Locate the cell with the specified text and output its [x, y] center coordinate. 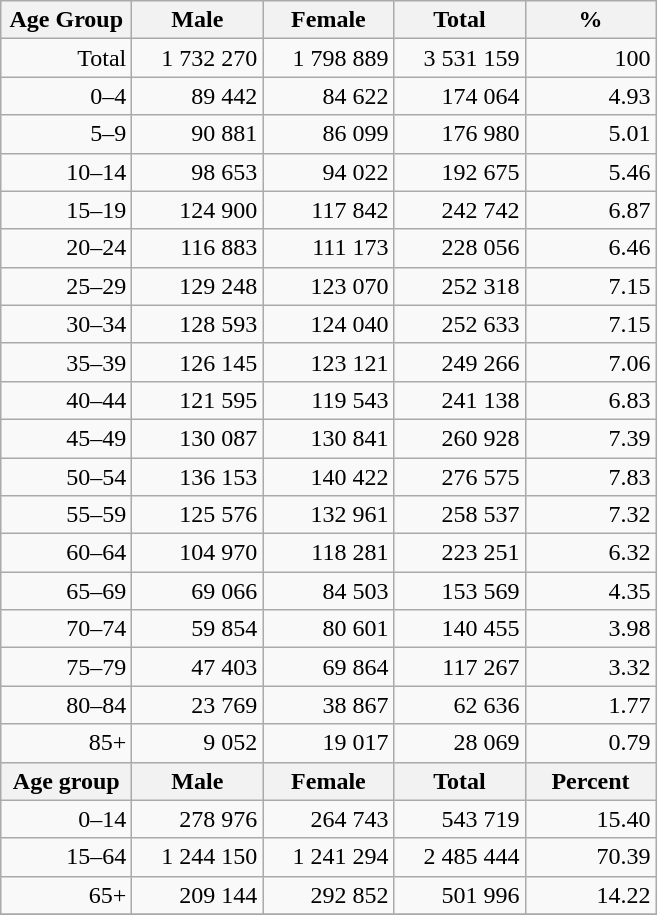
125 576 [198, 515]
30–34 [66, 324]
28 069 [460, 743]
140 422 [328, 477]
3 531 159 [460, 58]
40–44 [66, 400]
116 883 [198, 248]
111 173 [328, 248]
241 138 [460, 400]
228 056 [460, 248]
7.32 [590, 515]
276 575 [460, 477]
Percent [590, 781]
2 485 444 [460, 857]
264 743 [328, 819]
121 595 [198, 400]
90 881 [198, 134]
80 601 [328, 629]
69 066 [198, 591]
6.83 [590, 400]
1 241 294 [328, 857]
80–84 [66, 705]
252 633 [460, 324]
124 040 [328, 324]
104 970 [198, 553]
1 732 270 [198, 58]
1 244 150 [198, 857]
118 281 [328, 553]
6.87 [590, 210]
10–14 [66, 172]
123 121 [328, 362]
4.35 [590, 591]
130 087 [198, 438]
9 052 [198, 743]
6.46 [590, 248]
Age Group [66, 20]
140 455 [460, 629]
86 099 [328, 134]
100 [590, 58]
14.22 [590, 895]
1.77 [590, 705]
260 928 [460, 438]
129 248 [198, 286]
Age group [66, 781]
117 267 [460, 667]
55–59 [66, 515]
7.83 [590, 477]
123 070 [328, 286]
84 622 [328, 96]
% [590, 20]
70–74 [66, 629]
3.98 [590, 629]
62 636 [460, 705]
5–9 [66, 134]
124 900 [198, 210]
543 719 [460, 819]
38 867 [328, 705]
23 769 [198, 705]
0–4 [66, 96]
5.46 [590, 172]
126 145 [198, 362]
4.93 [590, 96]
117 842 [328, 210]
0.79 [590, 743]
59 854 [198, 629]
6.32 [590, 553]
3.32 [590, 667]
501 996 [460, 895]
7.39 [590, 438]
20–24 [66, 248]
176 980 [460, 134]
89 442 [198, 96]
84 503 [328, 591]
15–64 [66, 857]
174 064 [460, 96]
70.39 [590, 857]
252 318 [460, 286]
98 653 [198, 172]
192 675 [460, 172]
60–64 [66, 553]
153 569 [460, 591]
75–79 [66, 667]
242 742 [460, 210]
85+ [66, 743]
130 841 [328, 438]
136 153 [198, 477]
7.06 [590, 362]
25–29 [66, 286]
45–49 [66, 438]
5.01 [590, 134]
15.40 [590, 819]
65+ [66, 895]
128 593 [198, 324]
35–39 [66, 362]
249 266 [460, 362]
258 537 [460, 515]
47 403 [198, 667]
119 543 [328, 400]
278 976 [198, 819]
292 852 [328, 895]
1 798 889 [328, 58]
223 251 [460, 553]
65–69 [66, 591]
50–54 [66, 477]
209 144 [198, 895]
0–14 [66, 819]
69 864 [328, 667]
15–19 [66, 210]
19 017 [328, 743]
94 022 [328, 172]
132 961 [328, 515]
